For the text-containing cell, return its midpoint in (X, Y) coordinate format. 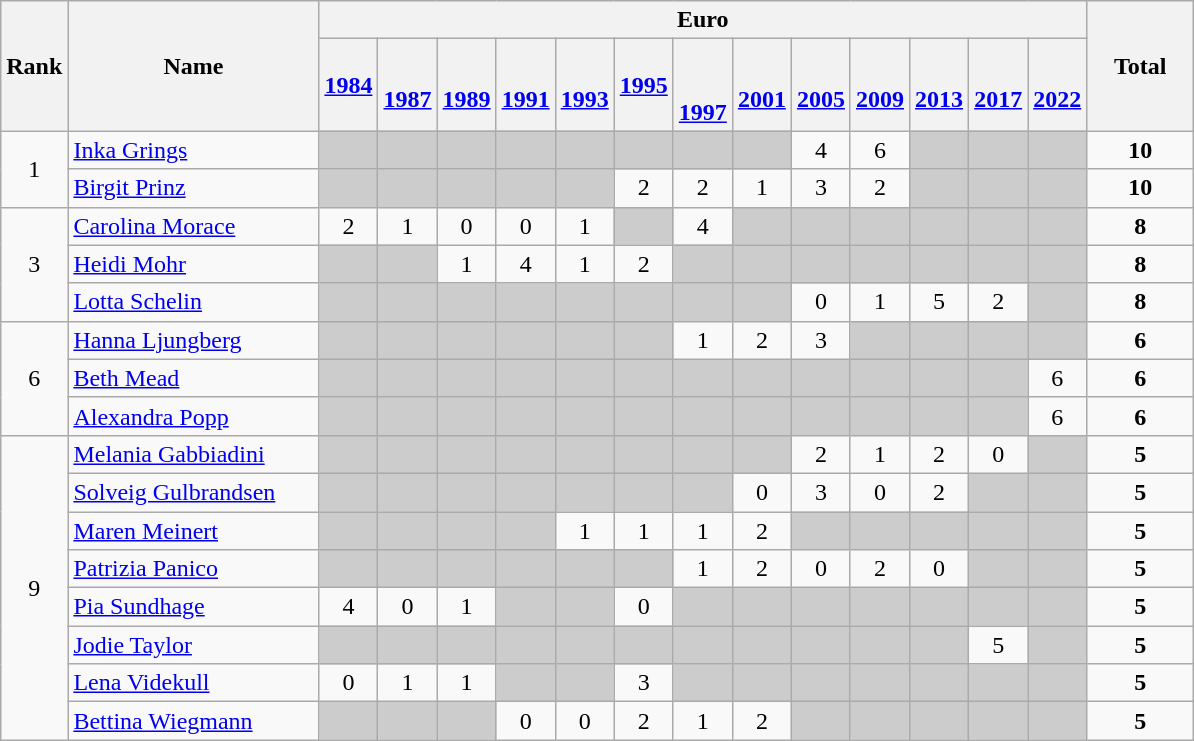
Total (1140, 66)
2013 (940, 85)
2022 (1058, 85)
Solveig Gulbrandsen (194, 492)
1984 (348, 85)
Jodie Taylor (194, 645)
Birgit Prinz (194, 188)
Inka Grings (194, 150)
Hanna Ljungberg (194, 340)
Beth Mead (194, 378)
Patrizia Panico (194, 569)
1987 (408, 85)
Lotta Schelin (194, 302)
Lena Videkull (194, 683)
Bettina Wiegmann (194, 721)
1989 (466, 85)
2005 (820, 85)
1993 (584, 85)
Heidi Mohr (194, 264)
2009 (880, 85)
Euro (703, 20)
Carolina Morace (194, 226)
1991 (526, 85)
Rank (34, 66)
Maren Meinert (194, 531)
9 (34, 587)
2001 (762, 85)
1995 (644, 85)
1997 (702, 85)
2017 (998, 85)
Name (194, 66)
Melania Gabbiadini (194, 454)
Pia Sundhage (194, 607)
Alexandra Popp (194, 416)
